For the text-containing cell, return its midpoint in (x, y) coordinate format. 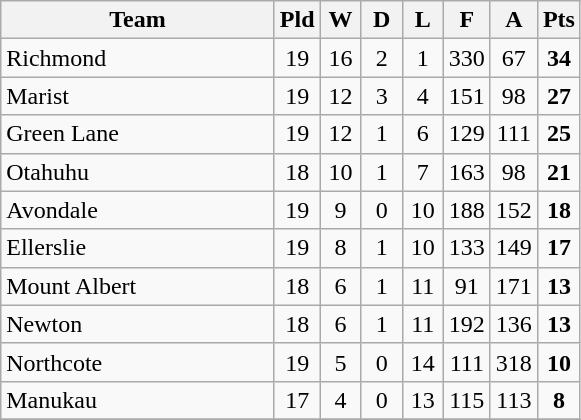
L (422, 20)
2 (382, 58)
27 (558, 96)
Northcote (138, 362)
136 (514, 324)
21 (558, 172)
Richmond (138, 58)
149 (514, 248)
A (514, 20)
W (340, 20)
129 (466, 134)
91 (466, 286)
Pts (558, 20)
Manukau (138, 400)
3 (382, 96)
34 (558, 58)
D (382, 20)
7 (422, 172)
14 (422, 362)
Team (138, 20)
67 (514, 58)
Mount Albert (138, 286)
171 (514, 286)
F (466, 20)
16 (340, 58)
152 (514, 210)
Pld (297, 20)
115 (466, 400)
113 (514, 400)
5 (340, 362)
192 (466, 324)
188 (466, 210)
25 (558, 134)
Marist (138, 96)
Newton (138, 324)
9 (340, 210)
163 (466, 172)
Ellerslie (138, 248)
Avondale (138, 210)
Green Lane (138, 134)
318 (514, 362)
Otahuhu (138, 172)
151 (466, 96)
133 (466, 248)
330 (466, 58)
